Determine the (X, Y) coordinate at the center of the cell enclosing the given text.  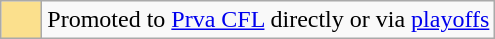
Promoted to Prva CFL directly or via playoffs (268, 20)
